Output the [x, y] coordinate of the center of the cell containing the given text.  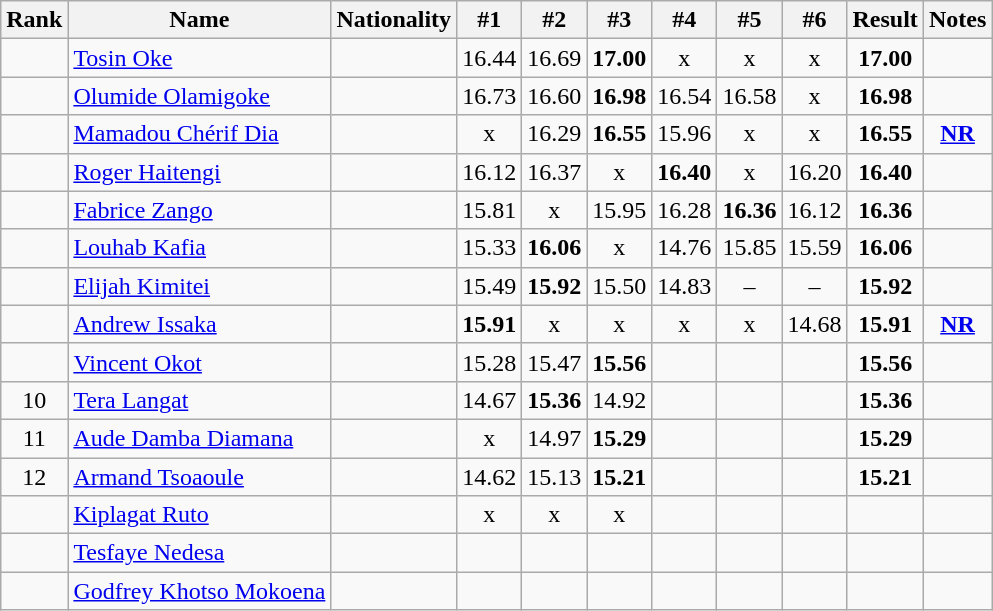
14.92 [620, 400]
Vincent Okot [200, 362]
#4 [684, 20]
Nationality [394, 20]
12 [34, 477]
14.83 [684, 286]
#1 [490, 20]
15.50 [620, 286]
16.73 [490, 96]
16.58 [750, 96]
16.28 [684, 210]
15.85 [750, 248]
14.97 [554, 438]
Louhab Kafia [200, 248]
11 [34, 438]
14.76 [684, 248]
15.95 [620, 210]
15.81 [490, 210]
Tosin Oke [200, 58]
Elijah Kimitei [200, 286]
16.54 [684, 96]
Tera Langat [200, 400]
16.44 [490, 58]
14.67 [490, 400]
Godfrey Khotso Mokoena [200, 591]
15.13 [554, 477]
16.20 [814, 172]
15.59 [814, 248]
#2 [554, 20]
Notes [957, 20]
Andrew Issaka [200, 324]
Result [885, 20]
#3 [620, 20]
14.62 [490, 477]
16.69 [554, 58]
#6 [814, 20]
16.60 [554, 96]
#5 [750, 20]
15.28 [490, 362]
Name [200, 20]
15.49 [490, 286]
Kiplagat Ruto [200, 515]
14.68 [814, 324]
Aude Damba Diamana [200, 438]
16.29 [554, 134]
Tesfaye Nedesa [200, 553]
10 [34, 400]
15.47 [554, 362]
Rank [34, 20]
Olumide Olamigoke [200, 96]
Armand Tsoaoule [200, 477]
15.33 [490, 248]
Fabrice Zango [200, 210]
15.96 [684, 134]
Roger Haitengi [200, 172]
16.37 [554, 172]
Mamadou Chérif Dia [200, 134]
